Extract the (x, y) coordinate from the center of the cell holding the provided text.  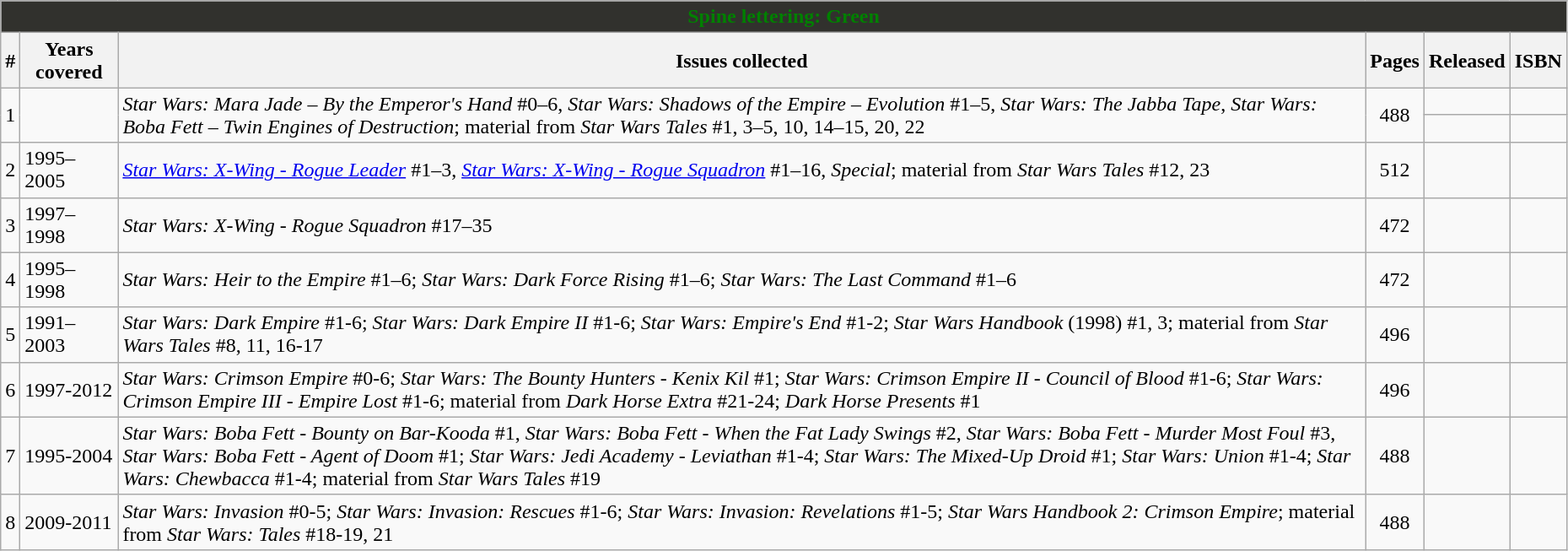
5 (10, 334)
1995–1998 (69, 280)
1995–2005 (69, 170)
Years covered (69, 61)
Issues collected (742, 61)
1 (10, 115)
3 (10, 224)
ISBN (1538, 61)
Star Wars: X-Wing - Rogue Leader #1–3, Star Wars: X-Wing - Rogue Squadron #1–16, Special; material from Star Wars Tales #12, 23 (742, 170)
Star Wars: X-Wing - Rogue Squadron #17–35 (742, 224)
1997–1998 (69, 224)
2 (10, 170)
512 (1395, 170)
4 (10, 280)
Released (1467, 61)
# (10, 61)
8 (10, 521)
7 (10, 456)
2009-2011 (69, 521)
Spine lettering: Green (784, 17)
6 (10, 390)
1997-2012 (69, 390)
1991–2003 (69, 334)
1995-2004 (69, 456)
Pages (1395, 61)
Star Wars: Heir to the Empire #1–6; Star Wars: Dark Force Rising #1–6; Star Wars: The Last Command #1–6 (742, 280)
